Return the (X, Y) coordinate for the center point of the cell that contains the specified text.  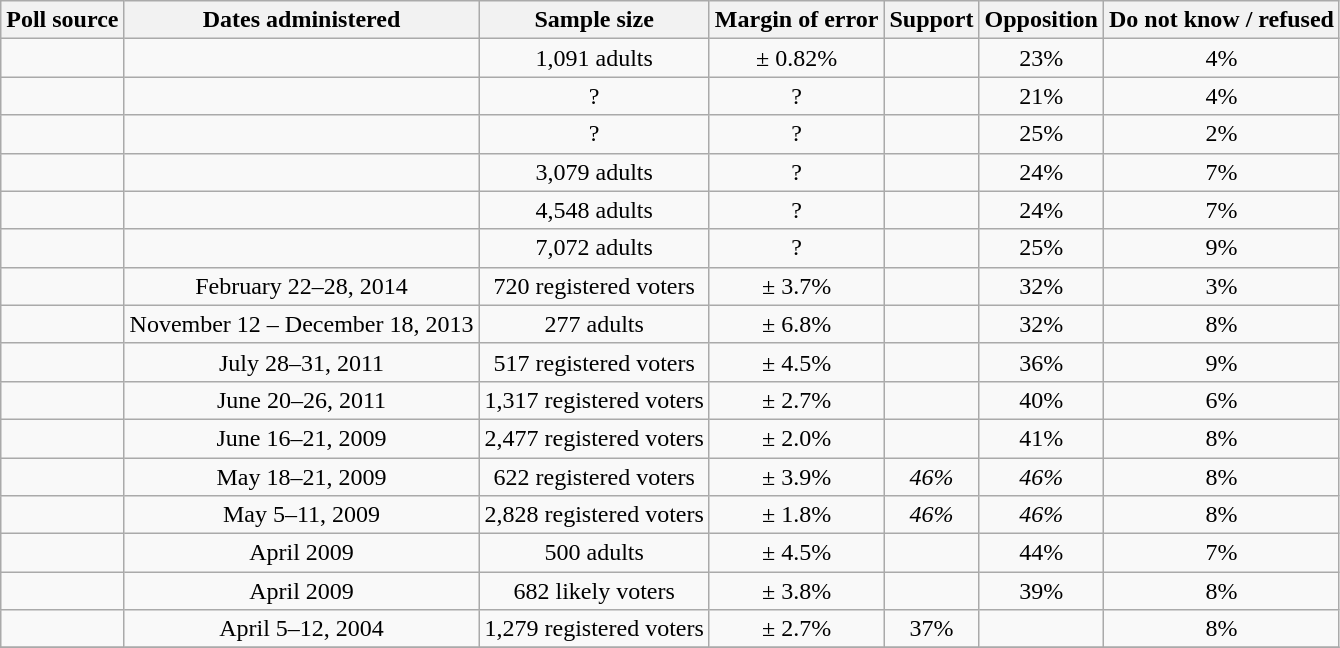
682 likely voters (594, 591)
April 5–12, 2004 (302, 629)
Sample size (594, 20)
July 28–31, 2011 (302, 362)
± 3.7% (796, 286)
Poll source (62, 20)
277 adults (594, 324)
3,079 adults (594, 172)
± 0.82% (796, 58)
± 3.8% (796, 591)
1,091 adults (594, 58)
± 3.9% (796, 477)
1,317 registered voters (594, 400)
44% (1041, 553)
2,828 registered voters (594, 515)
November 12 – December 18, 2013 (302, 324)
2,477 registered voters (594, 438)
February 22–28, 2014 (302, 286)
622 registered voters (594, 477)
2% (1221, 134)
Dates administered (302, 20)
23% (1041, 58)
± 2.0% (796, 438)
7,072 adults (594, 248)
4,548 adults (594, 210)
May 18–21, 2009 (302, 477)
June 20–26, 2011 (302, 400)
± 1.8% (796, 515)
21% (1041, 96)
39% (1041, 591)
Do not know / refused (1221, 20)
May 5–11, 2009 (302, 515)
500 adults (594, 553)
517 registered voters (594, 362)
1,279 registered voters (594, 629)
Support (932, 20)
June 16–21, 2009 (302, 438)
3% (1221, 286)
40% (1041, 400)
41% (1041, 438)
37% (932, 629)
36% (1041, 362)
6% (1221, 400)
Margin of error (796, 20)
± 6.8% (796, 324)
Opposition (1041, 20)
720 registered voters (594, 286)
